Determine the (x, y) coordinate at the center of the cell enclosing the given text.  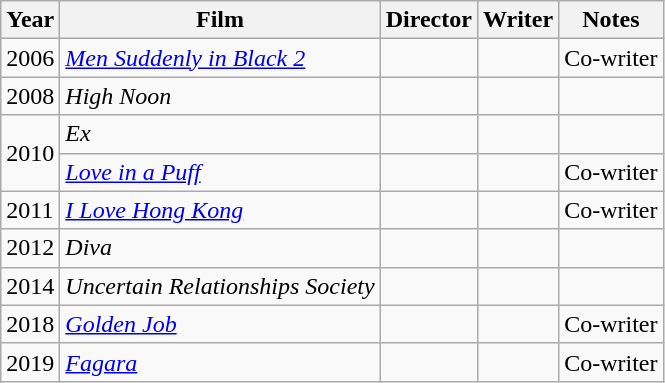
2019 (30, 362)
Film (220, 20)
2006 (30, 58)
Love in a Puff (220, 172)
Golden Job (220, 324)
Uncertain Relationships Society (220, 286)
Fagara (220, 362)
Writer (518, 20)
Diva (220, 248)
2011 (30, 210)
Director (428, 20)
Year (30, 20)
2008 (30, 96)
Men Suddenly in Black 2 (220, 58)
2014 (30, 286)
2018 (30, 324)
Ex (220, 134)
High Noon (220, 96)
Notes (611, 20)
I Love Hong Kong (220, 210)
2012 (30, 248)
2010 (30, 153)
